Determine the (X, Y) coordinate at the center of the cell enclosing the given text.  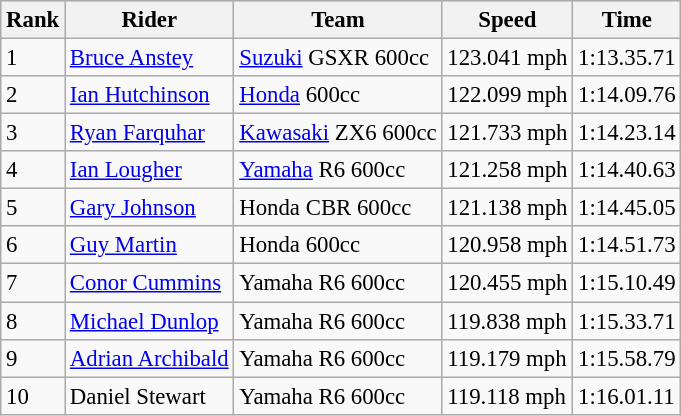
1:15.10.49 (627, 283)
Speed (508, 20)
1:15.58.79 (627, 358)
Michael Dunlop (150, 321)
Ryan Farquhar (150, 133)
Time (627, 20)
Suzuki GSXR 600cc (338, 58)
9 (33, 358)
121.258 mph (508, 170)
119.179 mph (508, 358)
1:15.33.71 (627, 321)
1:14.23.14 (627, 133)
1:13.35.71 (627, 58)
123.041 mph (508, 58)
Gary Johnson (150, 208)
Ian Hutchinson (150, 95)
Team (338, 20)
8 (33, 321)
1:14.09.76 (627, 95)
Bruce Anstey (150, 58)
Conor Cummins (150, 283)
120.455 mph (508, 283)
119.838 mph (508, 321)
1:14.51.73 (627, 245)
7 (33, 283)
Guy Martin (150, 245)
Ian Lougher (150, 170)
Honda CBR 600cc (338, 208)
10 (33, 396)
121.733 mph (508, 133)
120.958 mph (508, 245)
121.138 mph (508, 208)
119.118 mph (508, 396)
3 (33, 133)
4 (33, 170)
122.099 mph (508, 95)
Rider (150, 20)
2 (33, 95)
5 (33, 208)
1:14.40.63 (627, 170)
1 (33, 58)
6 (33, 245)
1:14.45.05 (627, 208)
1:16.01.11 (627, 396)
Adrian Archibald (150, 358)
Daniel Stewart (150, 396)
Kawasaki ZX6 600cc (338, 133)
Rank (33, 20)
